Scan for the cell matching the given text and deliver its (x, y) coordinate at center. 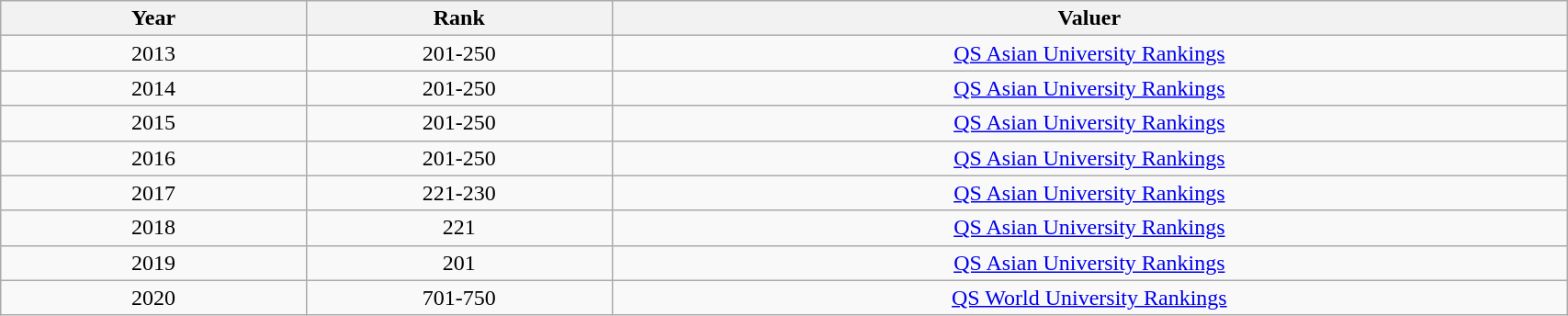
2019 (154, 263)
2014 (154, 88)
221 (459, 228)
2017 (154, 193)
2016 (154, 158)
Year (154, 18)
221-230 (459, 193)
2013 (154, 53)
Rank (459, 18)
Valuer (1089, 18)
201 (459, 263)
2018 (154, 228)
2015 (154, 123)
QS World University Rankings (1089, 298)
2020 (154, 298)
701-750 (459, 298)
